Pinpoint the cell where the given text exists, returning its [X, Y] midpoint coordinate. 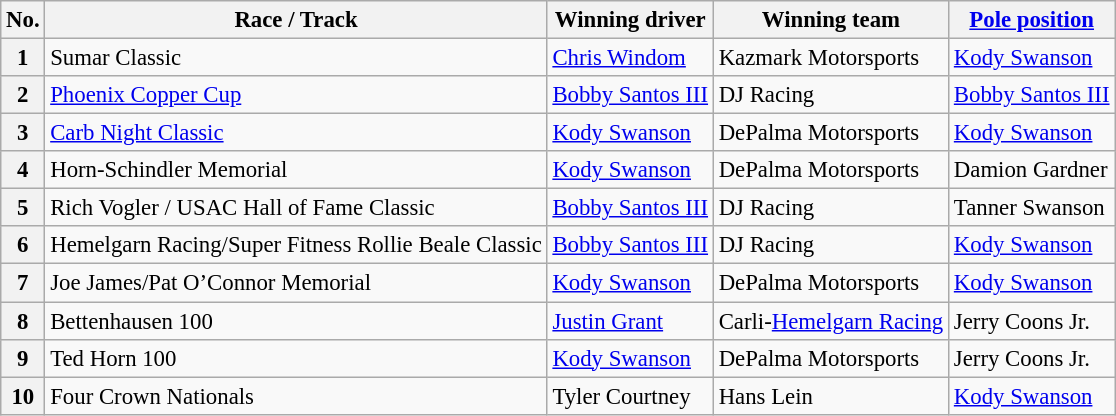
Pole position [1032, 20]
1 [23, 58]
No. [23, 20]
Race / Track [296, 20]
Horn-Schindler Memorial [296, 170]
Kazmark Motorsports [830, 58]
Chris Windom [630, 58]
Hemelgarn Racing/Super Fitness Rollie Beale Classic [296, 245]
Joe James/Pat O’Connor Memorial [296, 283]
3 [23, 133]
Winning driver [630, 20]
10 [23, 396]
Carb Night Classic [296, 133]
6 [23, 245]
Winning team [830, 20]
8 [23, 321]
5 [23, 208]
Carli-Hemelgarn Racing [830, 321]
7 [23, 283]
Sumar Classic [296, 58]
Tyler Courtney [630, 396]
2 [23, 95]
Ted Horn 100 [296, 358]
Damion Gardner [1032, 170]
Phoenix Copper Cup [296, 95]
Hans Lein [830, 396]
Justin Grant [630, 321]
Bettenhausen 100 [296, 321]
Tanner Swanson [1032, 208]
9 [23, 358]
4 [23, 170]
Four Crown Nationals [296, 396]
Rich Vogler / USAC Hall of Fame Classic [296, 208]
